Determine the [x, y] coordinate at the center of the cell enclosing the given text.  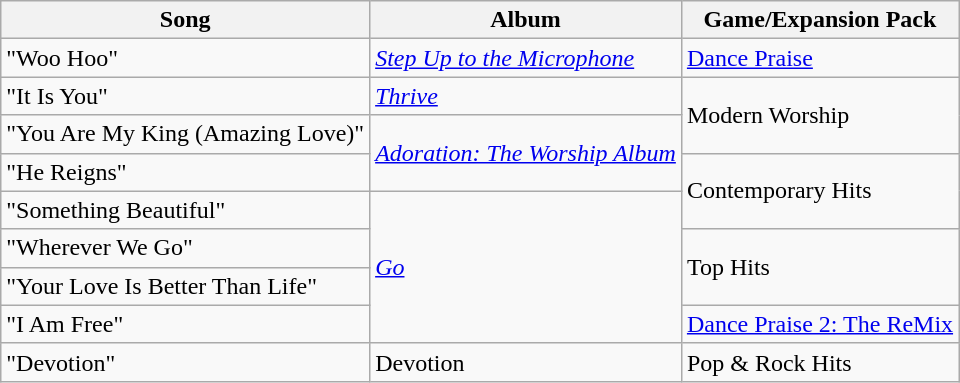
Thrive [526, 96]
Dance Praise 2: The ReMix [820, 324]
Devotion [526, 362]
Game/Expansion Pack [820, 20]
"Wherever We Go" [186, 248]
Go [526, 267]
"Woo Hoo" [186, 58]
"He Reigns" [186, 172]
Album [526, 20]
"Your Love Is Better Than Life" [186, 286]
Top Hits [820, 267]
Contemporary Hits [820, 191]
Modern Worship [820, 115]
Step Up to the Microphone [526, 58]
Adoration: The Worship Album [526, 153]
Song [186, 20]
"Something Beautiful" [186, 210]
"You Are My King (Amazing Love)" [186, 134]
Pop & Rock Hits [820, 362]
Dance Praise [820, 58]
"I Am Free" [186, 324]
"Devotion" [186, 362]
"It Is You" [186, 96]
